Pinpoint the cell where the given text exists, returning its (x, y) midpoint coordinate. 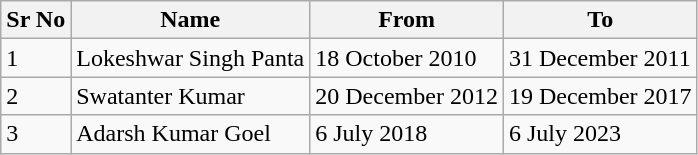
To (600, 20)
Adarsh Kumar Goel (190, 134)
Sr No (36, 20)
Swatanter Kumar (190, 96)
From (407, 20)
6 July 2023 (600, 134)
1 (36, 58)
2 (36, 96)
20 December 2012 (407, 96)
18 October 2010 (407, 58)
Name (190, 20)
19 December 2017 (600, 96)
31 December 2011 (600, 58)
6 July 2018 (407, 134)
3 (36, 134)
Lokeshwar Singh Panta (190, 58)
